Capture the cell that displays the provided text and extract its (X, Y) central coordinate. 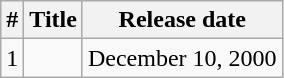
# (12, 20)
Release date (182, 20)
Title (54, 20)
December 10, 2000 (182, 58)
1 (12, 58)
